Determine the (X, Y) coordinate at the center of the cell enclosing the given text.  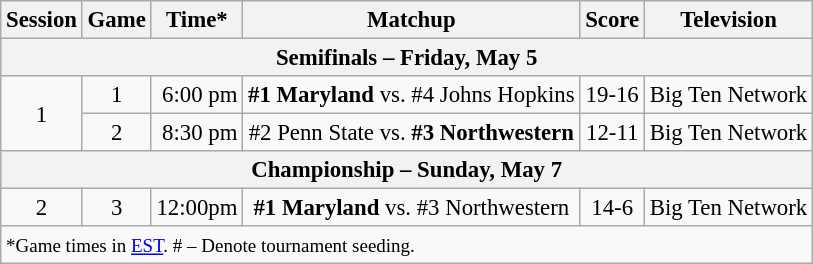
19-16 (612, 95)
*Game times in EST. # – Denote tournament seeding. (407, 245)
#1 Maryland vs. #4 Johns Hopkins (412, 95)
Semifinals – Friday, May 5 (407, 58)
Championship – Sunday, May 7 (407, 170)
Game (116, 20)
#2 Penn State vs. #3 Northwestern (412, 133)
Matchup (412, 20)
14-6 (612, 208)
Television (728, 20)
Score (612, 20)
Time* (197, 20)
6:00 pm (197, 95)
12-11 (612, 133)
8:30 pm (197, 133)
Session (42, 20)
#1 Maryland vs. #3 Northwestern (412, 208)
12:00pm (197, 208)
3 (116, 208)
